Output the [X, Y] coordinate of the center of the cell containing the given text.  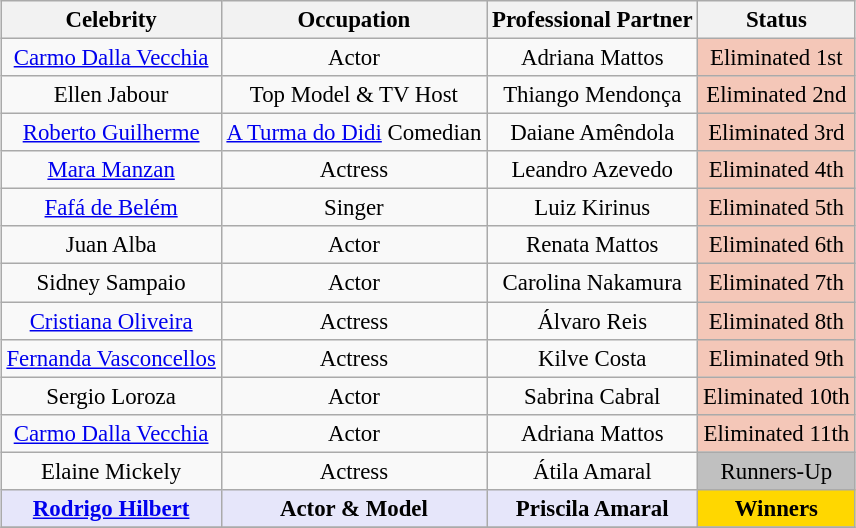
Thiango Mendonça [592, 95]
Eliminated 11th [776, 433]
Fernanda Vasconcellos [111, 358]
Winners [776, 508]
Leandro Azevedo [592, 170]
Actor & Model [354, 508]
Roberto Guilherme [111, 133]
Runners-Up [776, 471]
Sergio Loroza [111, 396]
Status [776, 20]
Elaine Mickely [111, 471]
Eliminated 9th [776, 358]
Eliminated 10th [776, 396]
Professional Partner [592, 20]
Sabrina Cabral [592, 396]
Eliminated 5th [776, 208]
Kilve Costa [592, 358]
Cristiana Oliveira [111, 321]
Carolina Nakamura [592, 283]
Eliminated 8th [776, 321]
Renata Mattos [592, 245]
Átila Amaral [592, 471]
Eliminated 3rd [776, 133]
Celebrity [111, 20]
Álvaro Reis [592, 321]
Daiane Amêndola [592, 133]
A Turma do Didi Comedian [354, 133]
Ellen Jabour [111, 95]
Eliminated 7th [776, 283]
Luiz Kirinus [592, 208]
Rodrigo Hilbert [111, 508]
Top Model & TV Host [354, 95]
Eliminated 4th [776, 170]
Occupation [354, 20]
Sidney Sampaio [111, 283]
Eliminated 6th [776, 245]
Eliminated 1st [776, 57]
Mara Manzan [111, 170]
Priscila Amaral [592, 508]
Eliminated 2nd [776, 95]
Fafá de Belém [111, 208]
Singer [354, 208]
Juan Alba [111, 245]
